Scan for the cell matching the given text and deliver its [x, y] coordinate at center. 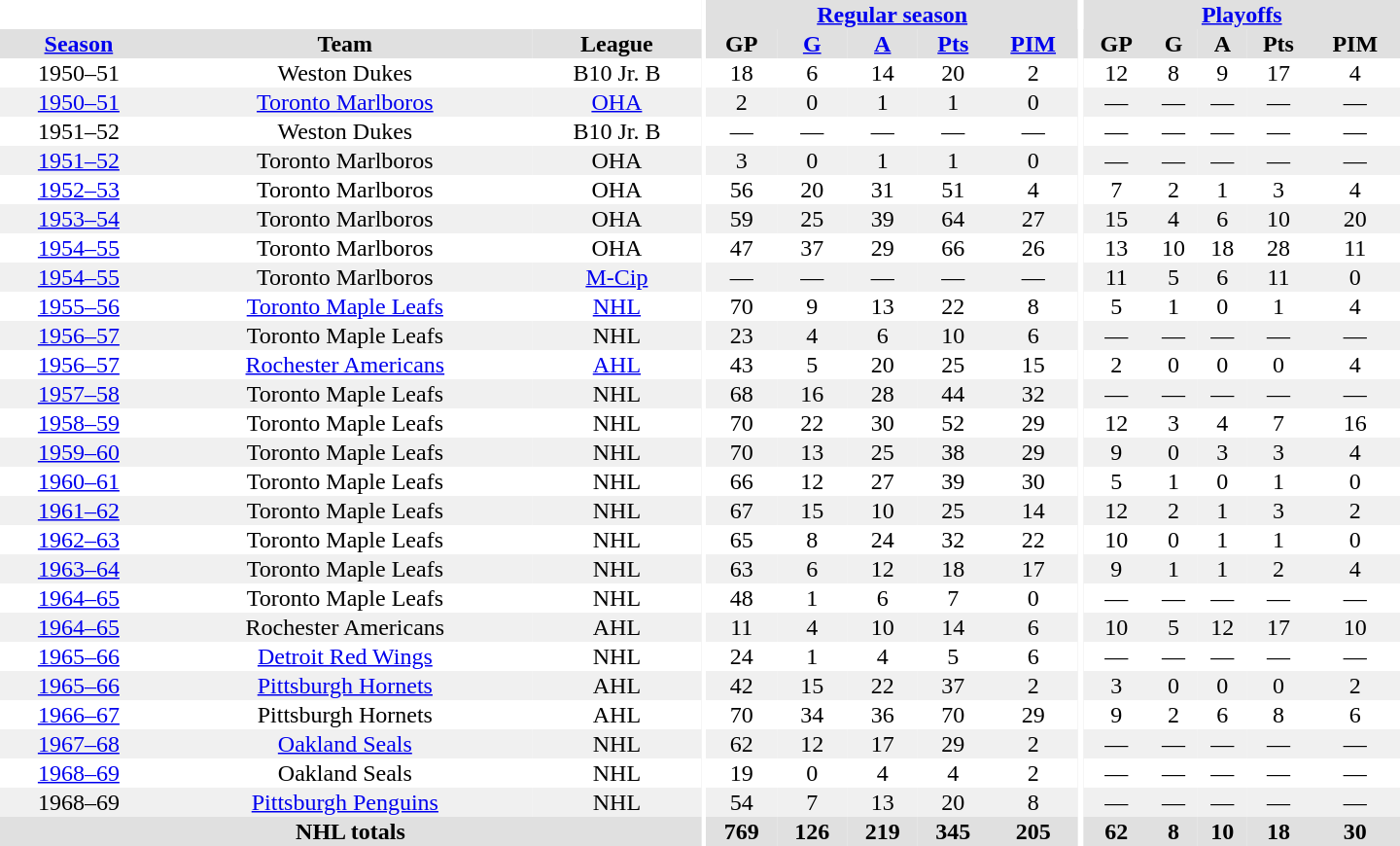
Playoffs [1242, 15]
205 [1033, 831]
26 [1033, 248]
126 [813, 831]
1961–62 [79, 511]
1955–56 [79, 306]
219 [883, 831]
36 [883, 715]
1957–58 [79, 394]
54 [741, 802]
43 [741, 365]
NHL totals [350, 831]
63 [741, 569]
1963–64 [79, 569]
67 [741, 511]
47 [741, 248]
1952–53 [79, 190]
1959–60 [79, 452]
64 [953, 219]
19 [741, 773]
Pittsburgh Penguins [345, 802]
48 [741, 598]
Season [79, 44]
44 [953, 394]
68 [741, 394]
Detroit Red Wings [345, 656]
769 [741, 831]
65 [741, 540]
42 [741, 686]
38 [953, 452]
23 [741, 335]
59 [741, 219]
345 [953, 831]
1953–54 [79, 219]
League [616, 44]
M-Cip [616, 277]
Regular season [892, 15]
1958–59 [79, 423]
1962–63 [79, 540]
56 [741, 190]
1960–61 [79, 481]
51 [953, 190]
52 [953, 423]
1967–68 [79, 744]
Team [345, 44]
31 [883, 190]
34 [813, 715]
1966–67 [79, 715]
